Find where the given text appears and provide that cell's center as [X, Y] coordinate. 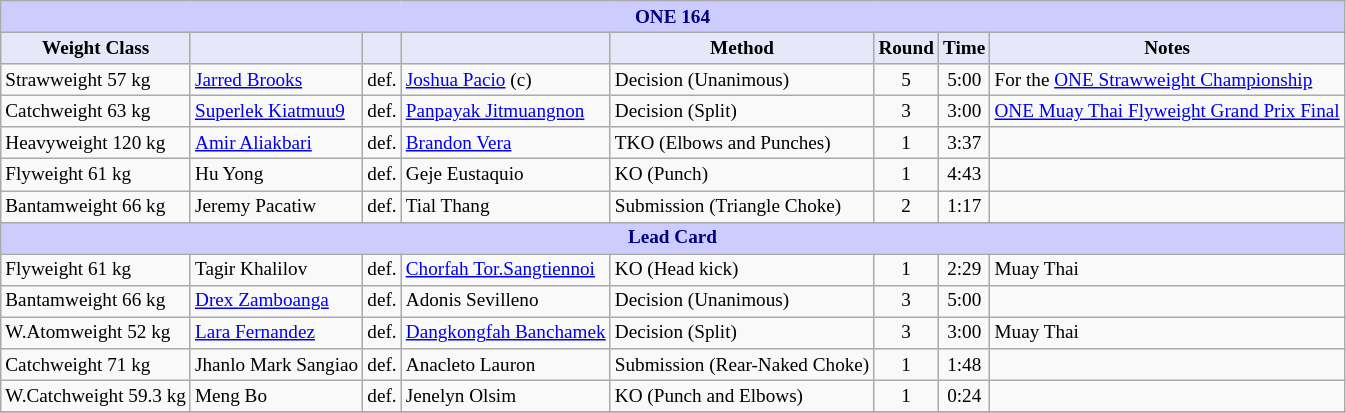
Superlek Kiatmuu9 [276, 111]
Catchweight 71 kg [96, 365]
W.Atomweight 52 kg [96, 333]
Submission (Rear-Naked Choke) [742, 365]
Jarred Brooks [276, 80]
Strawweight 57 kg [96, 80]
3:37 [964, 143]
Method [742, 48]
Lara Fernandez [276, 333]
Jeremy Pacatiw [276, 206]
Time [964, 48]
Lead Card [672, 238]
Adonis Sevilleno [506, 301]
2:29 [964, 270]
0:24 [964, 396]
TKO (Elbows and Punches) [742, 143]
2 [906, 206]
For the ONE Strawweight Championship [1167, 80]
Drex Zamboanga [276, 301]
Dangkongfah Banchamek [506, 333]
Joshua Pacio (c) [506, 80]
Geje Eustaquio [506, 175]
Heavyweight 120 kg [96, 143]
ONE 164 [672, 17]
Submission (Triangle Choke) [742, 206]
Chorfah Tor.Sangtiennoi [506, 270]
Hu Yong [276, 175]
1:48 [964, 365]
Panpayak Jitmuangnon [506, 111]
ONE Muay Thai Flyweight Grand Prix Final [1167, 111]
Tagir Khalilov [276, 270]
5 [906, 80]
Catchweight 63 kg [96, 111]
Notes [1167, 48]
KO (Punch) [742, 175]
4:43 [964, 175]
Tial Thang [506, 206]
KO (Punch and Elbows) [742, 396]
KO (Head kick) [742, 270]
W.Catchweight 59.3 kg [96, 396]
Anacleto Lauron [506, 365]
1:17 [964, 206]
Jhanlo Mark Sangiao [276, 365]
Brandon Vera [506, 143]
Round [906, 48]
Weight Class [96, 48]
Meng Bo [276, 396]
Jenelyn Olsim [506, 396]
Amir Aliakbari [276, 143]
